Identify which cell holds the provided text, then report its [X, Y] central coordinate. 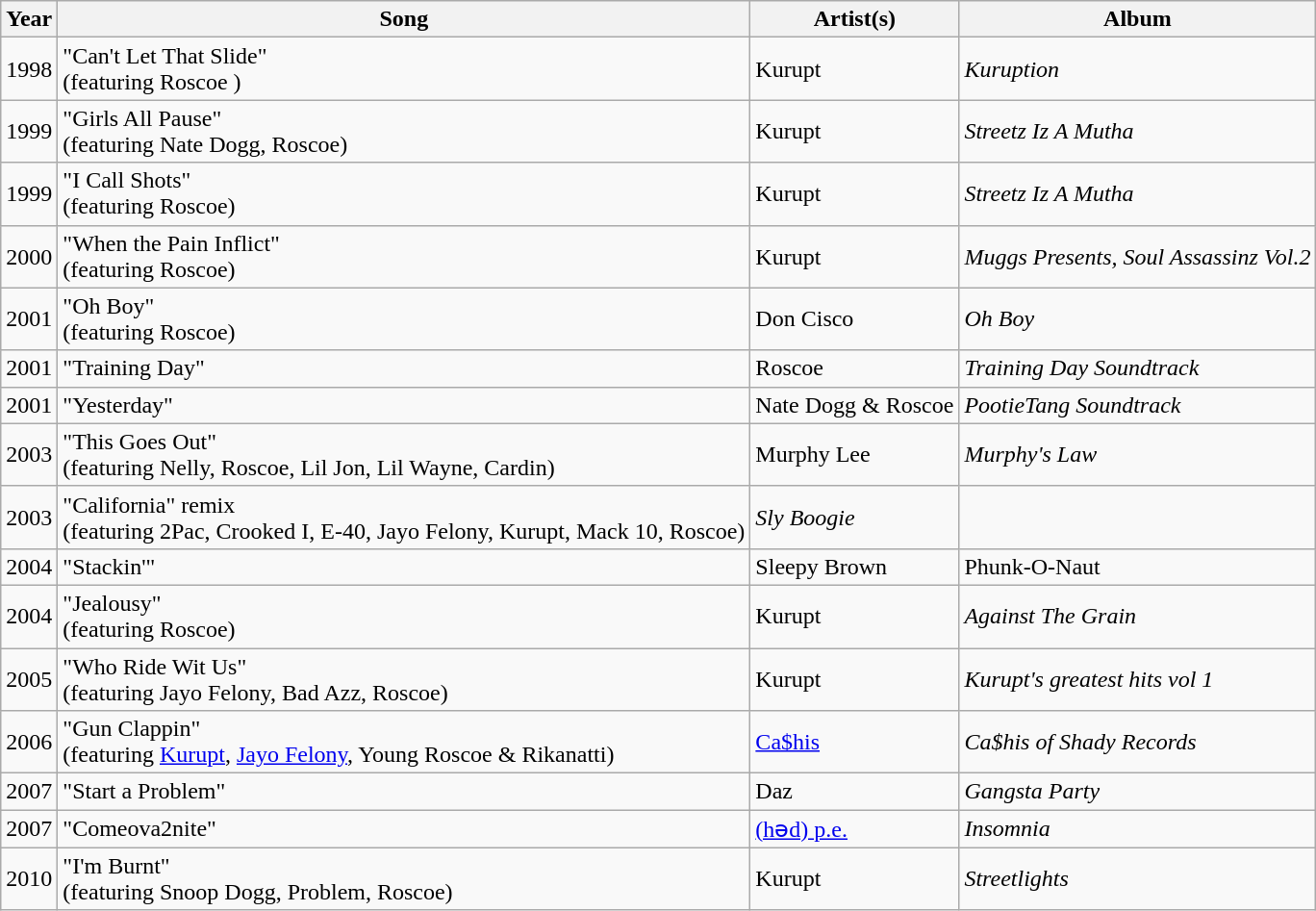
"Can't Let That Slide"(featuring Roscoe ) [404, 69]
Streetlights [1137, 879]
Against The Grain [1137, 616]
"Oh Boy"(featuring Roscoe) [404, 319]
Song [404, 19]
Kurupt's greatest hits vol 1 [1137, 679]
Year [29, 19]
2005 [29, 679]
Murphy's Law [1137, 454]
Kuruption [1137, 69]
Ca$his [854, 743]
"I Call Shots"(featuring Roscoe) [404, 194]
Ca$his of Shady Records [1137, 743]
Sly Boogie [854, 518]
PootieTang Soundtrack [1137, 405]
Phunk-O-Naut [1137, 567]
Oh Boy [1137, 319]
1998 [29, 69]
(həd) p.e. [854, 829]
2010 [29, 879]
"Start a Problem" [404, 792]
"Jealousy"(featuring Roscoe) [404, 616]
"Gun Clappin"(featuring Kurupt, Jayo Felony, Young Roscoe & Rikanatti) [404, 743]
Murphy Lee [854, 454]
"When the Pain Inflict"(featuring Roscoe) [404, 256]
"Stackin'" [404, 567]
2000 [29, 256]
Nate Dogg & Roscoe [854, 405]
Album [1137, 19]
Gangsta Party [1137, 792]
2006 [29, 743]
Insomnia [1137, 829]
Roscoe [854, 368]
"I'm Burnt"(featuring Snoop Dogg, Problem, Roscoe) [404, 879]
"Who Ride Wit Us"(featuring Jayo Felony, Bad Azz, Roscoe) [404, 679]
"Training Day" [404, 368]
Muggs Presents, Soul Assassinz Vol.2 [1137, 256]
Artist(s) [854, 19]
Sleepy Brown [854, 567]
Daz [854, 792]
"Comeova2nite" [404, 829]
Don Cisco [854, 319]
"California" remix(featuring 2Pac, Crooked I, E-40, Jayo Felony, Kurupt, Mack 10, Roscoe) [404, 518]
Training Day Soundtrack [1137, 368]
"This Goes Out"(featuring Nelly, Roscoe, Lil Jon, Lil Wayne, Cardin) [404, 454]
"Yesterday" [404, 405]
"Girls All Pause"(featuring Nate Dogg, Roscoe) [404, 131]
